From the cell containing the given text, extract its center point as [x, y] coordinate. 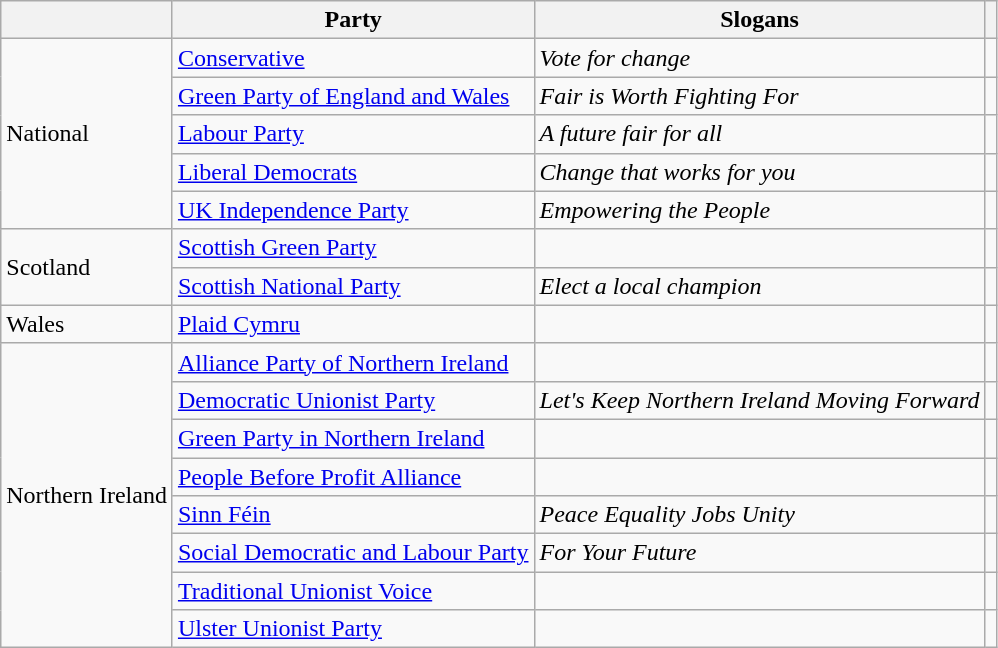
Ulster Unionist Party [353, 629]
Scottish National Party [353, 286]
Sinn Féin [353, 515]
Peace Equality Jobs Unity [760, 515]
Northern Ireland [87, 495]
Green Party in Northern Ireland [353, 438]
Scottish Green Party [353, 248]
A future fair for all [760, 134]
Scotland [87, 267]
UK Independence Party [353, 210]
Wales [87, 324]
Elect a local champion [760, 286]
Slogans [760, 20]
For Your Future [760, 553]
Let's Keep Northern Ireland Moving Forward [760, 400]
Fair is Worth Fighting For [760, 96]
Democratic Unionist Party [353, 400]
Liberal Democrats [353, 172]
Social Democratic and Labour Party [353, 553]
Traditional Unionist Voice [353, 591]
Vote for change [760, 58]
Green Party of England and Wales [353, 96]
People Before Profit Alliance [353, 477]
National [87, 134]
Labour Party [353, 134]
Change that works for you [760, 172]
Conservative [353, 58]
Empowering the People [760, 210]
Plaid Cymru [353, 324]
Party [353, 20]
Alliance Party of Northern Ireland [353, 362]
